For the text-containing cell, return its midpoint in [x, y] coordinate format. 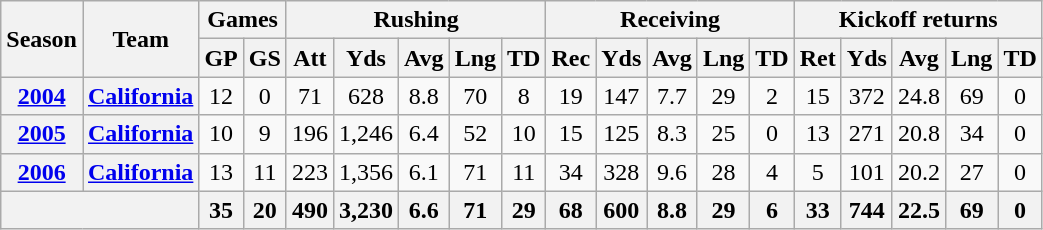
52 [475, 134]
6.4 [424, 134]
9.6 [672, 172]
4 [772, 172]
70 [475, 96]
600 [622, 210]
Att [310, 58]
28 [723, 172]
20.2 [918, 172]
628 [366, 96]
12 [221, 96]
2 [772, 96]
223 [310, 172]
19 [571, 96]
5 [818, 172]
125 [622, 134]
1,356 [366, 172]
271 [866, 134]
Kickoff returns [918, 20]
Games [242, 20]
22.5 [918, 210]
490 [310, 210]
Ret [818, 58]
24.8 [918, 96]
7.7 [672, 96]
2005 [42, 134]
2006 [42, 172]
Rushing [416, 20]
6 [772, 210]
328 [622, 172]
20 [264, 210]
GP [221, 58]
33 [818, 210]
372 [866, 96]
6.1 [424, 172]
196 [310, 134]
35 [221, 210]
27 [971, 172]
20.8 [918, 134]
101 [866, 172]
Team [140, 39]
Rec [571, 58]
Receiving [670, 20]
6.6 [424, 210]
2004 [42, 96]
744 [866, 210]
25 [723, 134]
68 [571, 210]
1,246 [366, 134]
8 [524, 96]
Season [42, 39]
147 [622, 96]
3,230 [366, 210]
GS [264, 58]
9 [264, 134]
8.3 [672, 134]
